From the cell containing the given text, extract its center point as [x, y] coordinate. 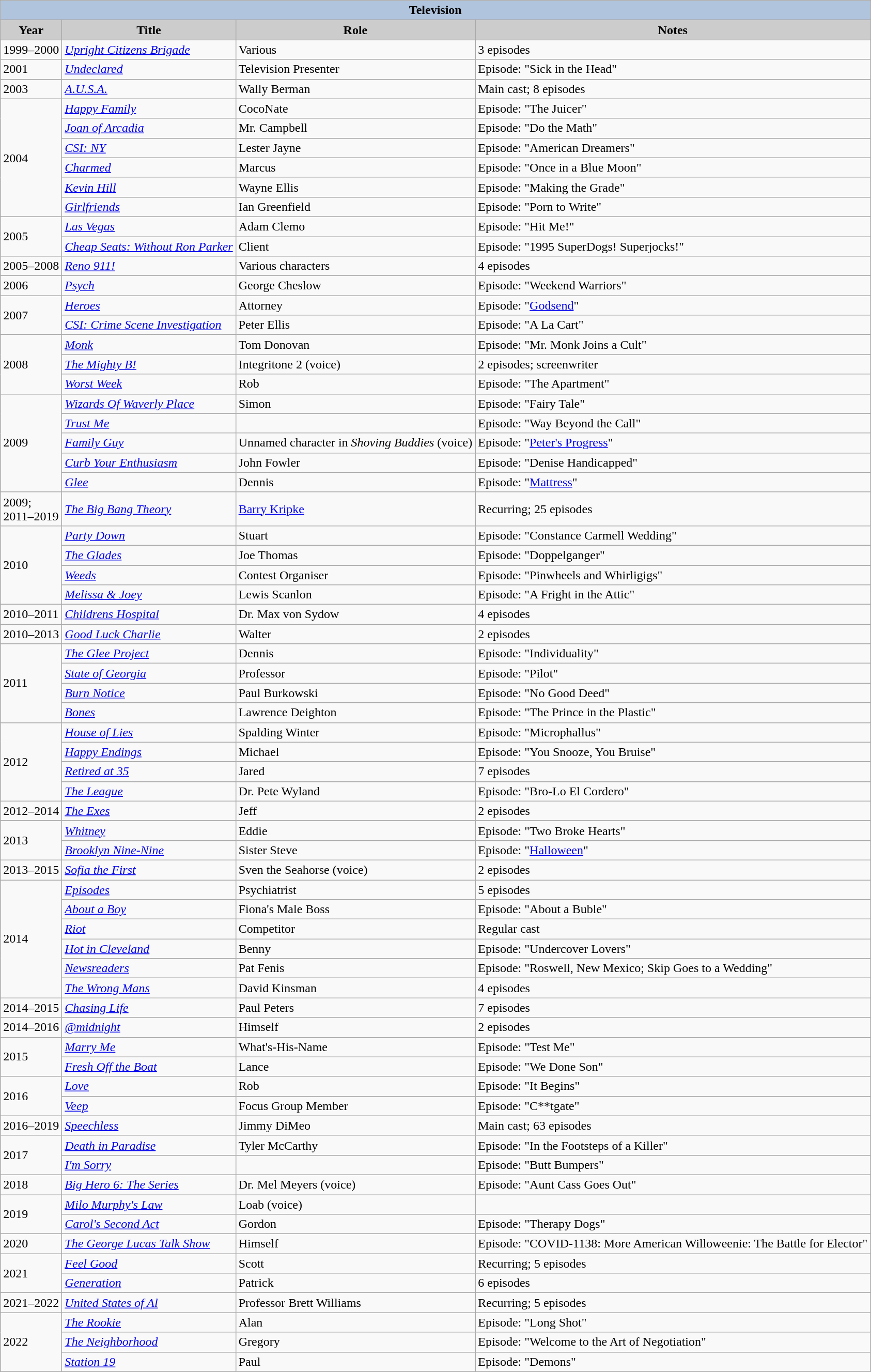
2014 [31, 938]
Episode: "Godsend" [673, 305]
Gregory [355, 1342]
2007 [31, 315]
Feel Good [149, 1263]
Childrens Hospital [149, 614]
Main cast; 8 episodes [673, 89]
Reno 911! [149, 266]
Episode: "Sick in the Head" [673, 69]
2013 [31, 840]
Milo Murphy's Law [149, 1205]
Episode: "Pinwheels and Whirligigs" [673, 575]
Death in Paradise [149, 1145]
The Exes [149, 811]
Episode: "Undercover Lovers" [673, 949]
Melissa & Joey [149, 595]
Episode: "A Fright in the Attic" [673, 595]
2005 [31, 236]
Retired at 35 [149, 772]
2012–2014 [31, 811]
Burn Notice [149, 693]
Jimmy DiMeo [355, 1126]
2008 [31, 364]
Notes [673, 30]
The Neighborhood [149, 1342]
Lewis Scanlon [355, 595]
Bones [149, 713]
Marcus [355, 167]
Generation [149, 1283]
Title [149, 30]
Episode: "You Snooze, You Bruise" [673, 752]
What's-His-Name [355, 1047]
2009; 2011–2019 [31, 508]
Episode: "C**tgate" [673, 1106]
2019 [31, 1214]
Happy Family [149, 109]
Main cast; 63 episodes [673, 1126]
Ian Greenfield [355, 207]
Unnamed character in Shoving Buddies (voice) [355, 443]
Cheap Seats: Without Ron Parker [149, 246]
2001 [31, 69]
2010 [31, 565]
Episode: "American Dreamers" [673, 148]
Worst Week [149, 384]
2003 [31, 89]
Episode: "Pilot" [673, 673]
David Kinsman [355, 988]
2016 [31, 1096]
Television Presenter [355, 69]
Episode: "Way Beyond the Call" [673, 423]
Episode: "Making the Grade" [673, 187]
Episode: "Do the Math" [673, 128]
The Glades [149, 555]
Episode: "Demons" [673, 1362]
Mr. Campbell [355, 128]
Paul Burkowski [355, 693]
Station 19 [149, 1362]
5 episodes [673, 889]
Glee [149, 482]
Episode: "1995 SuperDogs! Superjocks!" [673, 246]
2015 [31, 1057]
Heroes [149, 305]
Episodes [149, 889]
Episode: "Mr. Monk Joins a Cult" [673, 345]
Undeclared [149, 69]
Episode: "In the Footsteps of a Killer" [673, 1145]
Lance [355, 1067]
Joe Thomas [355, 555]
Lester Jayne [355, 148]
Girlfriends [149, 207]
Focus Group Member [355, 1106]
House of Lies [149, 732]
The Mighty B! [149, 364]
Marry Me [149, 1047]
Upright Citizens Brigade [149, 50]
Jared [355, 772]
John Fowler [355, 463]
Integritone 2 (voice) [355, 364]
Episode: "Roswell, New Mexico; Skip Goes to a Wedding" [673, 968]
Episode: "Bro-Lo El Cordero" [673, 791]
2021 [31, 1273]
Psychiatrist [355, 889]
Speechless [149, 1126]
@midnight [149, 1027]
Walter [355, 634]
Family Guy [149, 443]
Wizards Of Waverly Place [149, 404]
Episode: "Long Shot" [673, 1322]
Gordon [355, 1224]
Episode: "Halloween" [673, 850]
Wayne Ellis [355, 187]
George Cheslow [355, 286]
Episode: "Aunt Cass Goes Out" [673, 1184]
Regular cast [673, 929]
Newsreaders [149, 968]
Episode: "The Apartment" [673, 384]
Episode: "Mattress" [673, 482]
Contest Organiser [355, 575]
Episode: "We Done Son" [673, 1067]
Barry Kripke [355, 508]
Carol's Second Act [149, 1224]
2005–2008 [31, 266]
Tyler McCarthy [355, 1145]
Adam Clemo [355, 226]
2016–2019 [31, 1126]
Pat Fenis [355, 968]
Charmed [149, 167]
Year [31, 30]
2014–2016 [31, 1027]
Chasing Life [149, 1008]
Spalding Winter [355, 732]
Episode: "Therapy Dogs" [673, 1224]
Client [355, 246]
Dr. Mel Meyers (voice) [355, 1184]
Episode: "Individuality" [673, 654]
2010–2011 [31, 614]
CSI: Crime Scene Investigation [149, 325]
Jeff [355, 811]
Episode: "About a Buble" [673, 909]
Episode: "Fairy Tale" [673, 404]
Simon [355, 404]
Episode: "The Juicer" [673, 109]
Recurring; 25 episodes [673, 508]
State of Georgia [149, 673]
2014–2015 [31, 1008]
Eddie [355, 830]
Paul Peters [355, 1008]
Competitor [355, 929]
2017 [31, 1155]
Party Down [149, 535]
Sister Steve [355, 850]
Brooklyn Nine-Nine [149, 850]
Loab (voice) [355, 1205]
2010–2013 [31, 634]
Dr. Pete Wyland [355, 791]
Attorney [355, 305]
A.U.S.A. [149, 89]
Psych [149, 286]
Professor [355, 673]
About a Boy [149, 909]
Professor Brett Williams [355, 1303]
Riot [149, 929]
2012 [31, 762]
Episode: "Constance Carmell Wedding" [673, 535]
Wally Berman [355, 89]
2018 [31, 1184]
Kevin Hill [149, 187]
2006 [31, 286]
2 episodes; screenwriter [673, 364]
Veep [149, 1106]
Dr. Max von Sydow [355, 614]
Episode: "The Prince in the Plastic" [673, 713]
Episode: "Hit Me!" [673, 226]
Episode: "Microphallus" [673, 732]
Episode: "Weekend Warriors" [673, 286]
2020 [31, 1244]
Episode: "Once in a Blue Moon" [673, 167]
CSI: NY [149, 148]
2011 [31, 683]
Episode: "Denise Handicapped" [673, 463]
Good Luck Charlie [149, 634]
Episode: "Doppelganger" [673, 555]
The George Lucas Talk Show [149, 1244]
Las Vegas [149, 226]
Happy Endings [149, 752]
2022 [31, 1342]
Various characters [355, 266]
Paul [355, 1362]
Role [355, 30]
Episode: "Test Me" [673, 1047]
Episode: "Porn to Write" [673, 207]
Michael [355, 752]
Weeds [149, 575]
I'm Sorry [149, 1165]
United States of Al [149, 1303]
Episode: "Two Broke Hearts" [673, 830]
Sven the Seahorse (voice) [355, 870]
6 episodes [673, 1283]
The Rookie [149, 1322]
Joan of Arcadia [149, 128]
1999–2000 [31, 50]
Trust Me [149, 423]
2021–2022 [31, 1303]
Episode: "Butt Bumpers" [673, 1165]
Episode: "COVID-1138: More American Willoweenie: The Battle for Elector" [673, 1244]
Various [355, 50]
Monk [149, 345]
The Wrong Mans [149, 988]
Lawrence Deighton [355, 713]
Television [435, 10]
Alan [355, 1322]
Big Hero 6: The Series [149, 1184]
Love [149, 1086]
2004 [31, 158]
Peter Ellis [355, 325]
Episode: "Welcome to the Art of Negotiation" [673, 1342]
2013–2015 [31, 870]
Episode: "It Begins" [673, 1086]
CocoNate [355, 109]
Episode: "Peter's Progress" [673, 443]
Scott [355, 1263]
The Big Bang Theory [149, 508]
Fresh Off the Boat [149, 1067]
Episode: "A La Cart" [673, 325]
Episode: "No Good Deed" [673, 693]
Curb Your Enthusiasm [149, 463]
Tom Donovan [355, 345]
Benny [355, 949]
The League [149, 791]
Hot in Cleveland [149, 949]
Stuart [355, 535]
The Glee Project [149, 654]
Patrick [355, 1283]
2009 [31, 443]
Sofia the First [149, 870]
Fiona's Male Boss [355, 909]
3 episodes [673, 50]
Whitney [149, 830]
